Extract the [X, Y] coordinate from the center of the cell holding the provided text.  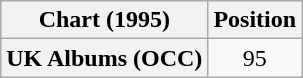
95 [255, 58]
Chart (1995) [104, 20]
Position [255, 20]
UK Albums (OCC) [104, 58]
